Detect which cell encompasses the target text, then output its (X, Y) center coordinate. 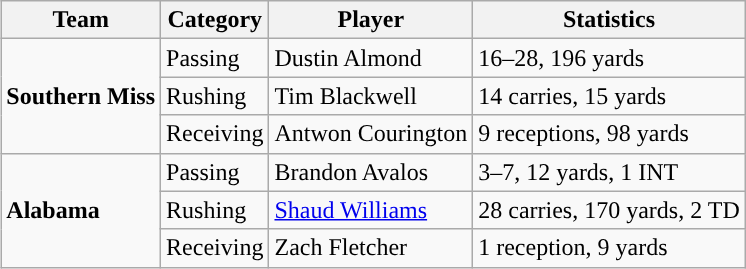
Zach Fletcher (371, 248)
Dustin Almond (371, 58)
Southern Miss (81, 96)
Player (371, 20)
Brandon Avalos (371, 172)
28 carries, 170 yards, 2 TD (610, 210)
Team (81, 20)
Statistics (610, 20)
1 reception, 9 yards (610, 248)
Alabama (81, 210)
Shaud Williams (371, 210)
Tim Blackwell (371, 96)
Category (215, 20)
16–28, 196 yards (610, 58)
3–7, 12 yards, 1 INT (610, 172)
14 carries, 15 yards (610, 96)
9 receptions, 98 yards (610, 134)
Antwon Courington (371, 134)
